Find where the given text appears and provide that cell's center as [X, Y] coordinate. 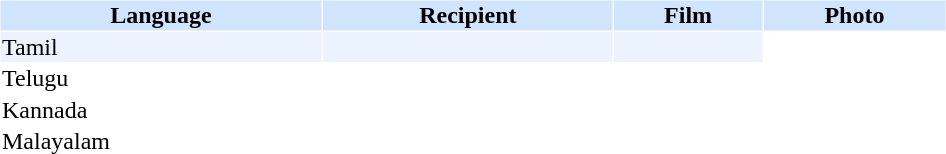
Film [688, 15]
Tamil [160, 47]
Photo [854, 15]
Language [160, 15]
Telugu [160, 79]
Recipient [468, 15]
Kannada [160, 110]
